Pinpoint the cell where the given text exists, returning its [X, Y] midpoint coordinate. 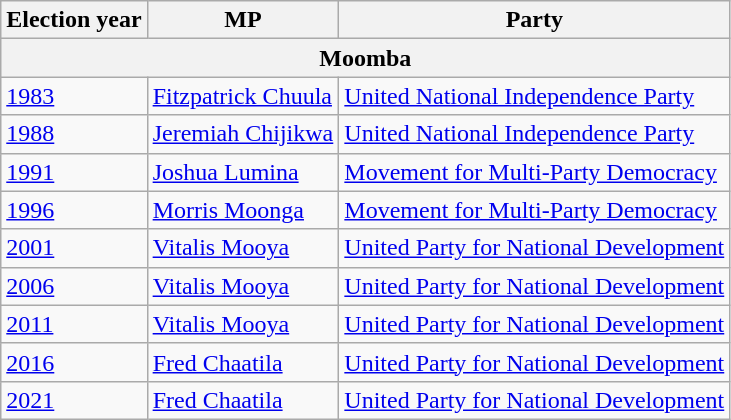
1988 [74, 134]
Election year [74, 20]
MP [243, 20]
2021 [74, 400]
Joshua Lumina [243, 172]
2001 [74, 248]
Party [534, 20]
1991 [74, 172]
2006 [74, 286]
1983 [74, 96]
Morris Moonga [243, 210]
Fitzpatrick Chuula [243, 96]
Jeremiah Chijikwa [243, 134]
2016 [74, 362]
2011 [74, 324]
Moomba [366, 58]
1996 [74, 210]
